Provide the [x, y] coordinate of the cell's center where the given text is located.  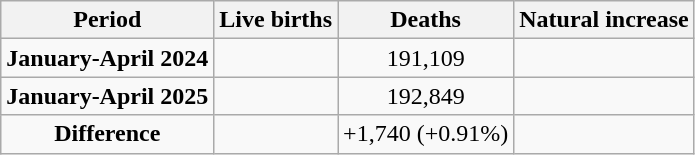
Deaths [426, 20]
192,849 [426, 96]
191,109 [426, 58]
January-April 2024 [108, 58]
+1,740 (+0.91%) [426, 134]
Difference [108, 134]
Period [108, 20]
Live births [276, 20]
January-April 2025 [108, 96]
Natural increase [604, 20]
